Find where the given text appears and provide that cell's center as (x, y) coordinate. 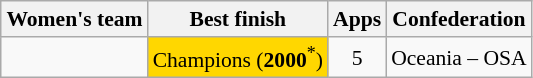
5 (357, 58)
Best finish (238, 19)
Apps (357, 19)
Oceania – OSA (459, 58)
Champions (2000*) (238, 58)
Women's team (74, 19)
Confederation (459, 19)
